Return the (X, Y) coordinate for the center point of the cell that contains the specified text.  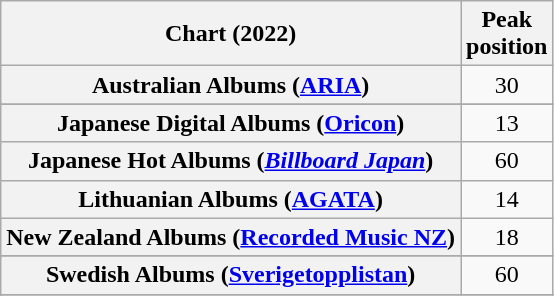
New Zealand Albums (Recorded Music NZ) (231, 237)
Swedish Albums (Sverigetopplistan) (231, 275)
14 (506, 199)
Peakposition (506, 34)
30 (506, 85)
Japanese Hot Albums (Billboard Japan) (231, 161)
Chart (2022) (231, 34)
Japanese Digital Albums (Oricon) (231, 123)
Australian Albums (ARIA) (231, 85)
18 (506, 237)
Lithuanian Albums (AGATA) (231, 199)
13 (506, 123)
